Detect which cell encompasses the target text, then output its (x, y) center coordinate. 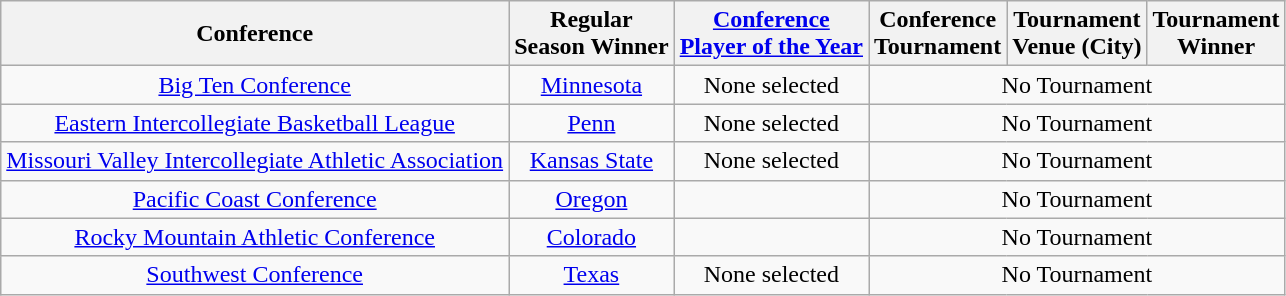
Eastern Intercollegiate Basketball League (255, 123)
Missouri Valley Intercollegiate Athletic Association (255, 161)
Colorado (592, 237)
Texas (592, 275)
Kansas State (592, 161)
Conference (255, 34)
Tournament Winner (1216, 34)
Tournament Venue (City) (1077, 34)
Pacific Coast Conference (255, 199)
Rocky Mountain Athletic Conference (255, 237)
Penn (592, 123)
Conference Tournament (938, 34)
Conference Player of the Year (771, 34)
Minnesota (592, 85)
Big Ten Conference (255, 85)
Southwest Conference (255, 275)
Oregon (592, 199)
Regular Season Winner (592, 34)
